Find where the given text appears and provide that cell's center as (x, y) coordinate. 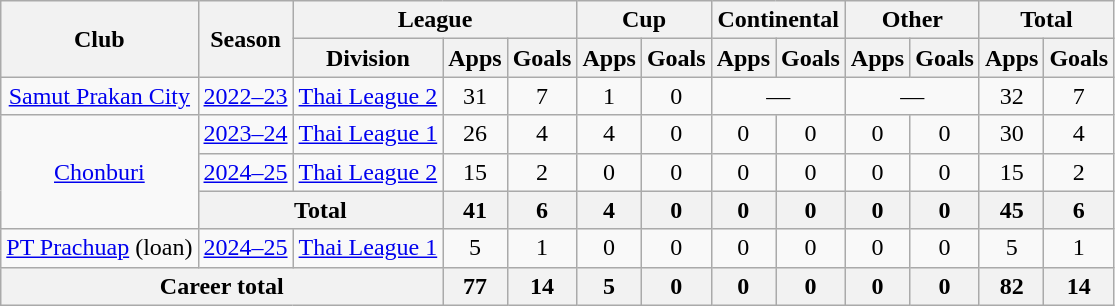
41 (475, 210)
2022–23 (246, 96)
PT Prachuap (loan) (100, 248)
45 (1011, 210)
26 (475, 134)
Other (912, 20)
League (435, 20)
77 (475, 286)
Club (100, 39)
2023–24 (246, 134)
Cup (644, 20)
82 (1011, 286)
Chonburi (100, 172)
Continental (778, 20)
31 (475, 96)
Samut Prakan City (100, 96)
Division (368, 58)
30 (1011, 134)
Season (246, 39)
Career total (222, 286)
32 (1011, 96)
